Output the [x, y] coordinate of the center of the cell containing the given text.  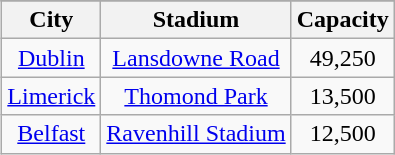
Capacity [342, 20]
Lansdowne Road [196, 58]
Stadium [196, 20]
12,500 [342, 134]
Ravenhill Stadium [196, 134]
Limerick [52, 96]
Dublin [52, 58]
49,250 [342, 58]
Belfast [52, 134]
13,500 [342, 96]
Thomond Park [196, 96]
City [52, 20]
